From the cell containing the given text, extract its center point as [X, Y] coordinate. 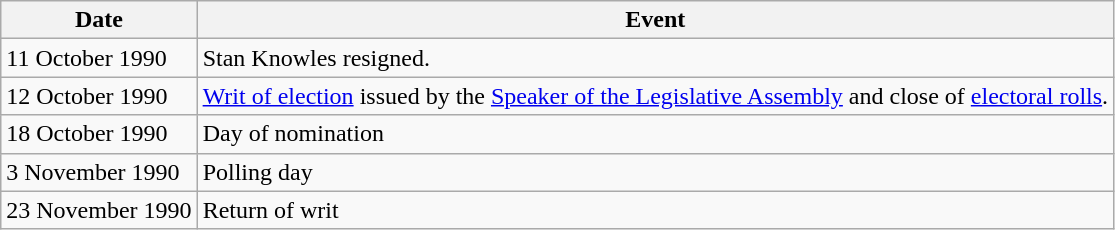
18 October 1990 [99, 134]
Day of nomination [656, 134]
11 October 1990 [99, 58]
3 November 1990 [99, 172]
Event [656, 20]
12 October 1990 [99, 96]
Return of writ [656, 210]
Polling day [656, 172]
Date [99, 20]
Stan Knowles resigned. [656, 58]
23 November 1990 [99, 210]
Writ of election issued by the Speaker of the Legislative Assembly and close of electoral rolls. [656, 96]
